Return the [x, y] coordinate for the center point of the cell that contains the specified text.  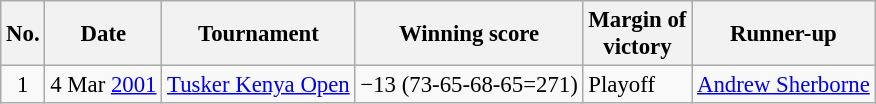
Date [104, 34]
−13 (73-65-68-65=271) [469, 85]
Margin ofvictory [638, 34]
Runner-up [784, 34]
Winning score [469, 34]
No. [23, 34]
4 Mar 2001 [104, 85]
Tournament [258, 34]
Playoff [638, 85]
Andrew Sherborne [784, 85]
1 [23, 85]
Tusker Kenya Open [258, 85]
